Identify which cell holds the provided text, then report its (x, y) central coordinate. 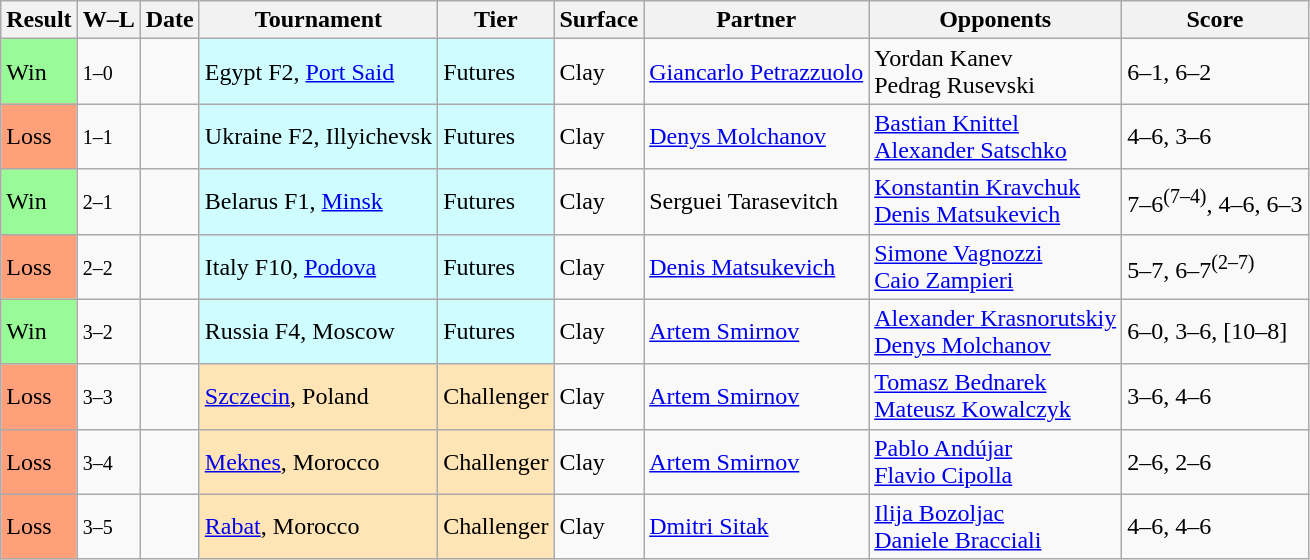
1–0 (108, 72)
Opponents (996, 20)
7–6(7–4), 4–6, 6–3 (1215, 202)
Alexander Krasnorutskiy Denys Molchanov (996, 332)
6–1, 6–2 (1215, 72)
5–7, 6–7(2–7) (1215, 266)
W–L (108, 20)
Belarus F1, Minsk (318, 202)
Yordan Kanev Pedrag Rusevski (996, 72)
3–2 (108, 332)
Denys Molchanov (756, 136)
6–0, 3–6, [10–8] (1215, 332)
Tier (496, 20)
Italy F10, Podova (318, 266)
Result (39, 20)
2–6, 2–6 (1215, 462)
Partner (756, 20)
Pablo Andújar Flavio Cipolla (996, 462)
Denis Matsukevich (756, 266)
2–2 (108, 266)
Ukraine F2, Illyichevsk (318, 136)
Simone Vagnozzi Caio Zampieri (996, 266)
2–1 (108, 202)
Score (1215, 20)
3–4 (108, 462)
4–6, 3–6 (1215, 136)
Ilija Bozoljac Daniele Bracciali (996, 526)
3–3 (108, 396)
Tomasz Bednarek Mateusz Kowalczyk (996, 396)
Bastian Knittel Alexander Satschko (996, 136)
Date (170, 20)
Surface (599, 20)
1–1 (108, 136)
Szczecin, Poland (318, 396)
3–5 (108, 526)
Egypt F2, Port Said (318, 72)
Rabat, Morocco (318, 526)
Serguei Tarasevitch (756, 202)
Tournament (318, 20)
4–6, 4–6 (1215, 526)
Russia F4, Moscow (318, 332)
Dmitri Sitak (756, 526)
Meknes, Morocco (318, 462)
Konstantin Kravchuk Denis Matsukevich (996, 202)
Giancarlo Petrazzuolo (756, 72)
3–6, 4–6 (1215, 396)
